Return the [x, y] coordinate for the center point of the cell that contains the specified text.  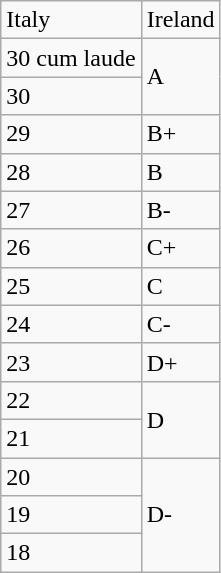
B+ [180, 134]
C- [180, 324]
B- [180, 210]
D+ [180, 362]
Ireland [180, 20]
30 cum laude [71, 58]
C [180, 286]
29 [71, 134]
D- [180, 515]
C+ [180, 248]
21 [71, 438]
26 [71, 248]
18 [71, 553]
30 [71, 96]
B [180, 172]
19 [71, 515]
28 [71, 172]
23 [71, 362]
Italy [71, 20]
D [180, 419]
20 [71, 477]
27 [71, 210]
25 [71, 286]
24 [71, 324]
A [180, 77]
22 [71, 400]
